Determine the (x, y) coordinate at the center of the cell enclosing the given text.  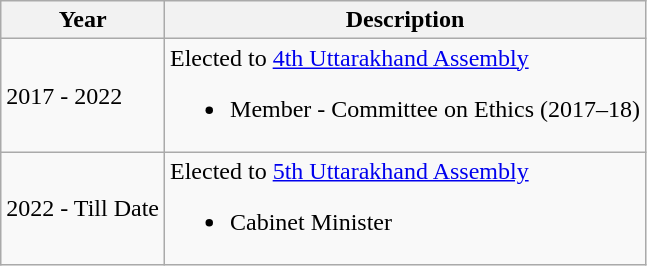
Elected to 5th Uttarakhand AssemblyCabinet Minister (406, 208)
Elected to 4th Uttarakhand AssemblyMember - Committee on Ethics (2017–18) (406, 96)
2017 - 2022 (83, 96)
Year (83, 20)
2022 - Till Date (83, 208)
Description (406, 20)
